Identify which cell holds the provided text, then report its [X, Y] central coordinate. 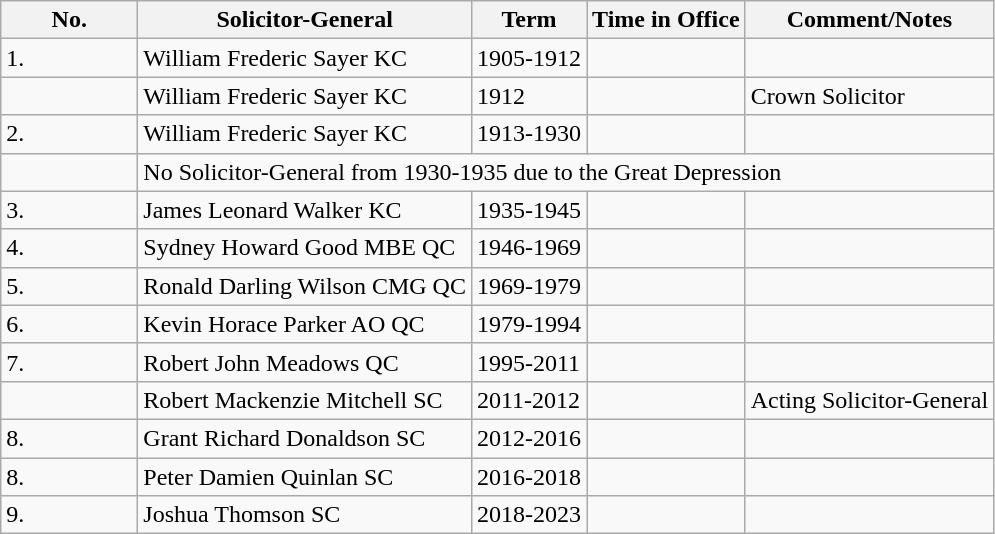
Robert Mackenzie Mitchell SC [305, 400]
Time in Office [666, 20]
1995-2011 [528, 362]
1912 [528, 96]
4. [70, 248]
Peter Damien Quinlan SC [305, 477]
2016-2018 [528, 477]
5. [70, 286]
No Solicitor-General from 1930-1935 due to the Great Depression [566, 172]
Acting Solicitor-General [870, 400]
Crown Solicitor [870, 96]
9. [70, 515]
1979-1994 [528, 324]
1946-1969 [528, 248]
3. [70, 210]
6. [70, 324]
2011-2012 [528, 400]
2018-2023 [528, 515]
1913-1930 [528, 134]
No. [70, 20]
2. [70, 134]
Joshua Thomson SC [305, 515]
1935-1945 [528, 210]
Solicitor-General [305, 20]
Sydney Howard Good MBE QC [305, 248]
Ronald Darling Wilson CMG QC [305, 286]
Comment/Notes [870, 20]
Grant Richard Donaldson SC [305, 438]
2012-2016 [528, 438]
1. [70, 58]
1905-1912 [528, 58]
Robert John Meadows QC [305, 362]
Kevin Horace Parker AO QC [305, 324]
1969-1979 [528, 286]
James Leonard Walker KC [305, 210]
7. [70, 362]
Term [528, 20]
